Detect which cell encompasses the target text, then output its [x, y] center coordinate. 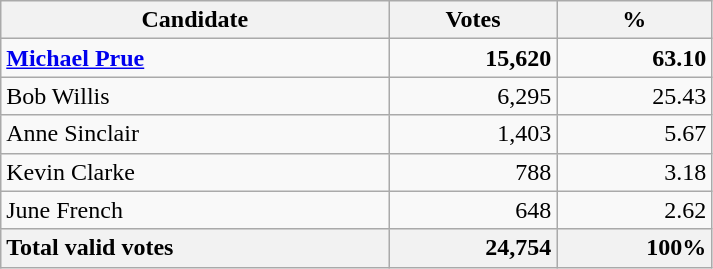
25.43 [634, 96]
24,754 [473, 248]
Michael Prue [195, 58]
100% [634, 248]
63.10 [634, 58]
% [634, 20]
Kevin Clarke [195, 172]
Total valid votes [195, 248]
1,403 [473, 134]
Anne Sinclair [195, 134]
6,295 [473, 96]
648 [473, 210]
June French [195, 210]
5.67 [634, 134]
Candidate [195, 20]
Votes [473, 20]
15,620 [473, 58]
Bob Willis [195, 96]
3.18 [634, 172]
788 [473, 172]
2.62 [634, 210]
